Output the [x, y] coordinate of the center of the cell containing the given text.  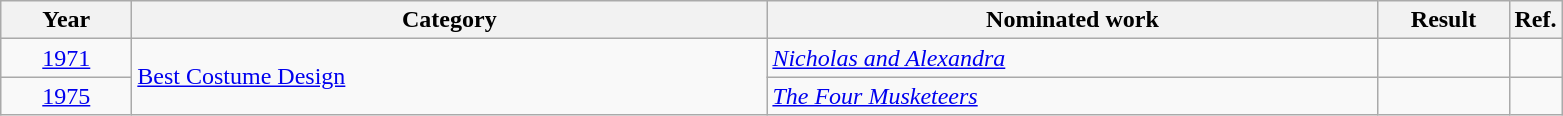
1971 [66, 58]
Category [450, 20]
Result [1444, 20]
Best Costume Design [450, 77]
1975 [66, 96]
Year [66, 20]
Ref. [1536, 20]
Nicholas and Alexandra [1072, 58]
The Four Musketeers [1072, 96]
Nominated work [1072, 20]
